Identify which cell holds the provided text, then report its (x, y) central coordinate. 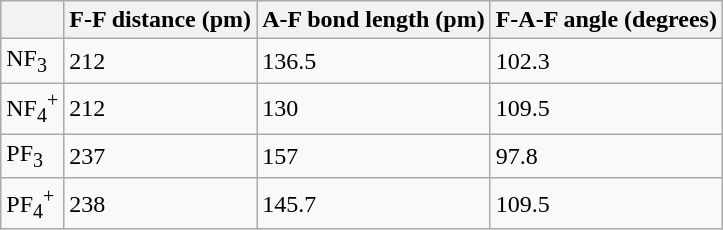
136.5 (374, 61)
157 (374, 156)
PF4+ (32, 204)
F-A-F angle (degrees) (606, 20)
NF4+ (32, 108)
238 (160, 204)
237 (160, 156)
97.8 (606, 156)
102.3 (606, 61)
NF3 (32, 61)
PF3 (32, 156)
A-F bond length (pm) (374, 20)
F-F distance (pm) (160, 20)
130 (374, 108)
145.7 (374, 204)
